Search for the cell housing the specified text and yield its [x, y] center coordinate. 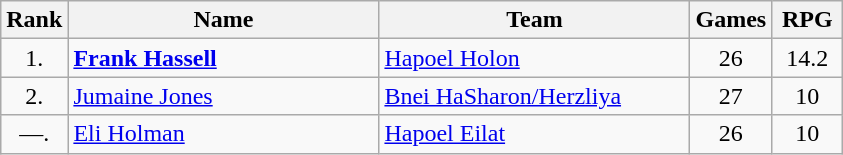
Hapoel Holon [534, 58]
14.2 [808, 58]
Name [224, 20]
Eli Holman [224, 134]
Bnei HaSharon/Herzliya [534, 96]
2. [34, 96]
Frank Hassell [224, 58]
Games [731, 20]
—. [34, 134]
Team [534, 20]
Hapoel Eilat [534, 134]
1. [34, 58]
RPG [808, 20]
27 [731, 96]
Jumaine Jones [224, 96]
Rank [34, 20]
